For the text-containing cell, return its midpoint in (x, y) coordinate format. 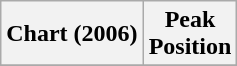
Chart (2006) (72, 34)
Peak Position (190, 34)
